Scan for the cell matching the given text and deliver its (X, Y) coordinate at center. 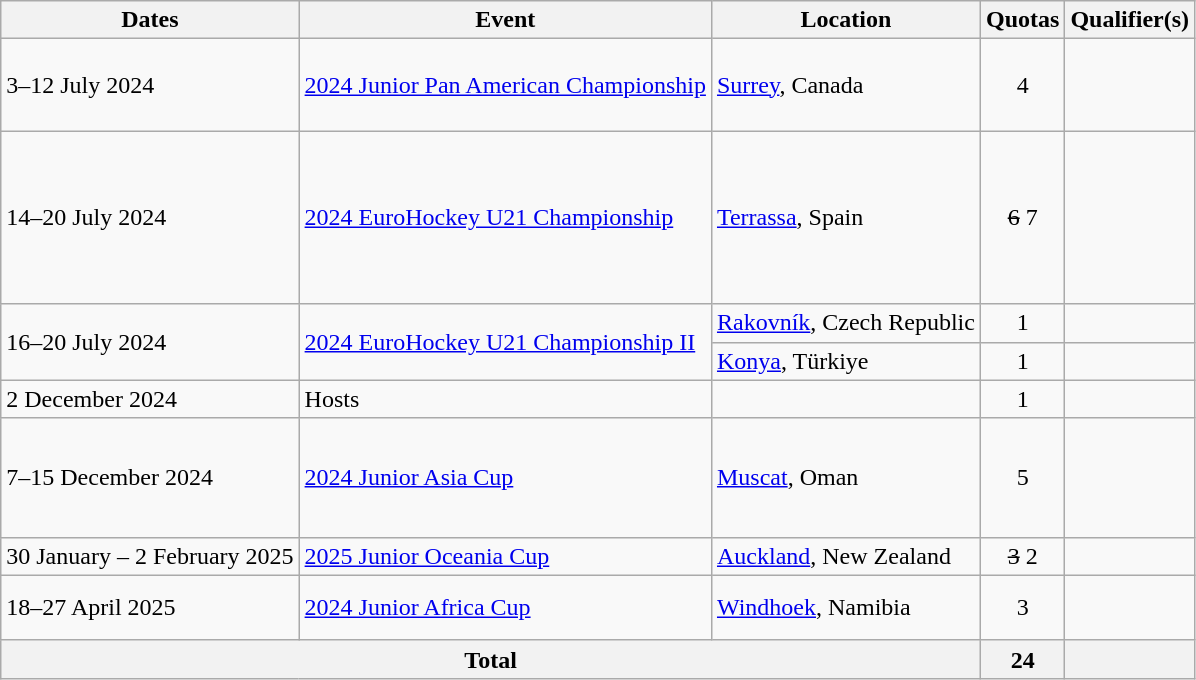
18–27 April 2025 (150, 608)
Event (505, 20)
4 (1022, 85)
14–20 July 2024 (150, 218)
7–15 December 2024 (150, 478)
2024 Junior Pan American Championship (505, 85)
2 December 2024 (150, 399)
Quotas (1022, 20)
Hosts (505, 399)
Muscat, Oman (846, 478)
2024 EuroHockey U21 Championship II (505, 342)
Qualifier(s) (1130, 20)
2024 Junior Africa Cup (505, 608)
Terrassa, Spain (846, 218)
2025 Junior Oceania Cup (505, 556)
30 January – 2 February 2025 (150, 556)
5 (1022, 478)
3–12 July 2024 (150, 85)
3 (1022, 608)
2024 Junior Asia Cup (505, 478)
3 2 (1022, 556)
6 7 (1022, 218)
Total (491, 659)
Auckland, New Zealand (846, 556)
16–20 July 2024 (150, 342)
2024 EuroHockey U21 Championship (505, 218)
Rakovník, Czech Republic (846, 323)
Dates (150, 20)
Surrey, Canada (846, 85)
Location (846, 20)
Konya, Türkiye (846, 361)
24 (1022, 659)
Windhoek, Namibia (846, 608)
